Pinpoint the cell where the given text exists, returning its [x, y] midpoint coordinate. 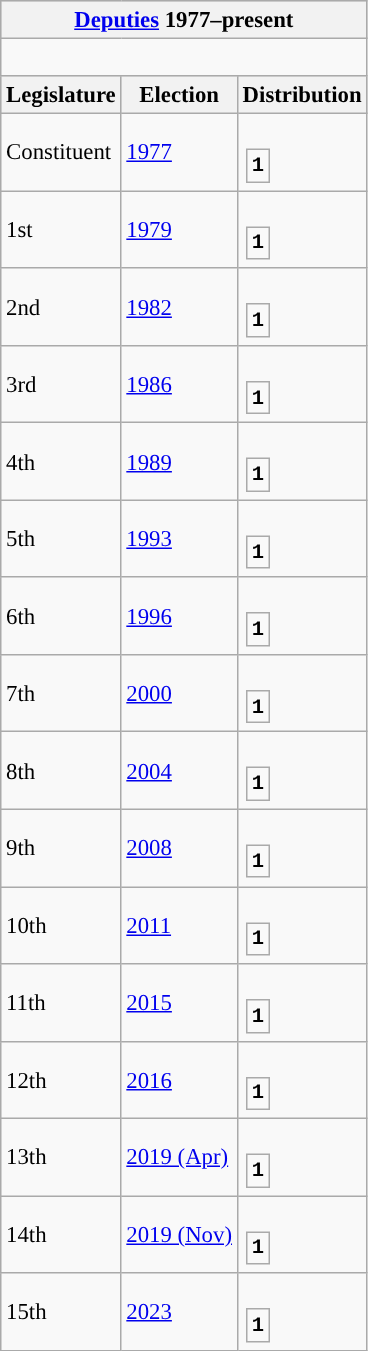
Deputies 1977–present [184, 20]
1989 [179, 462]
11th [61, 1002]
6th [61, 616]
9th [61, 848]
Constituent [61, 152]
14th [61, 1234]
15th [61, 1312]
2015 [179, 1002]
1st [61, 230]
3rd [61, 384]
1982 [179, 306]
2000 [179, 694]
5th [61, 538]
2nd [61, 306]
2023 [179, 1312]
7th [61, 694]
Legislature [61, 95]
2008 [179, 848]
2016 [179, 1080]
12th [61, 1080]
4th [61, 462]
13th [61, 1158]
Election [179, 95]
8th [61, 770]
1993 [179, 538]
2019 (Nov) [179, 1234]
1977 [179, 152]
Distribution [302, 95]
10th [61, 926]
2019 (Apr) [179, 1158]
1986 [179, 384]
1996 [179, 616]
2004 [179, 770]
1979 [179, 230]
2011 [179, 926]
